For the text-containing cell, return its midpoint in [x, y] coordinate format. 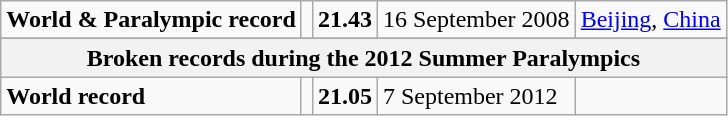
21.43 [344, 20]
7 September 2012 [476, 96]
World & Paralympic record [152, 20]
Broken records during the 2012 Summer Paralympics [364, 58]
Beijing, China [650, 20]
21.05 [344, 96]
World record [152, 96]
16 September 2008 [476, 20]
